Determine the [x, y] coordinate at the center of the cell enclosing the given text.  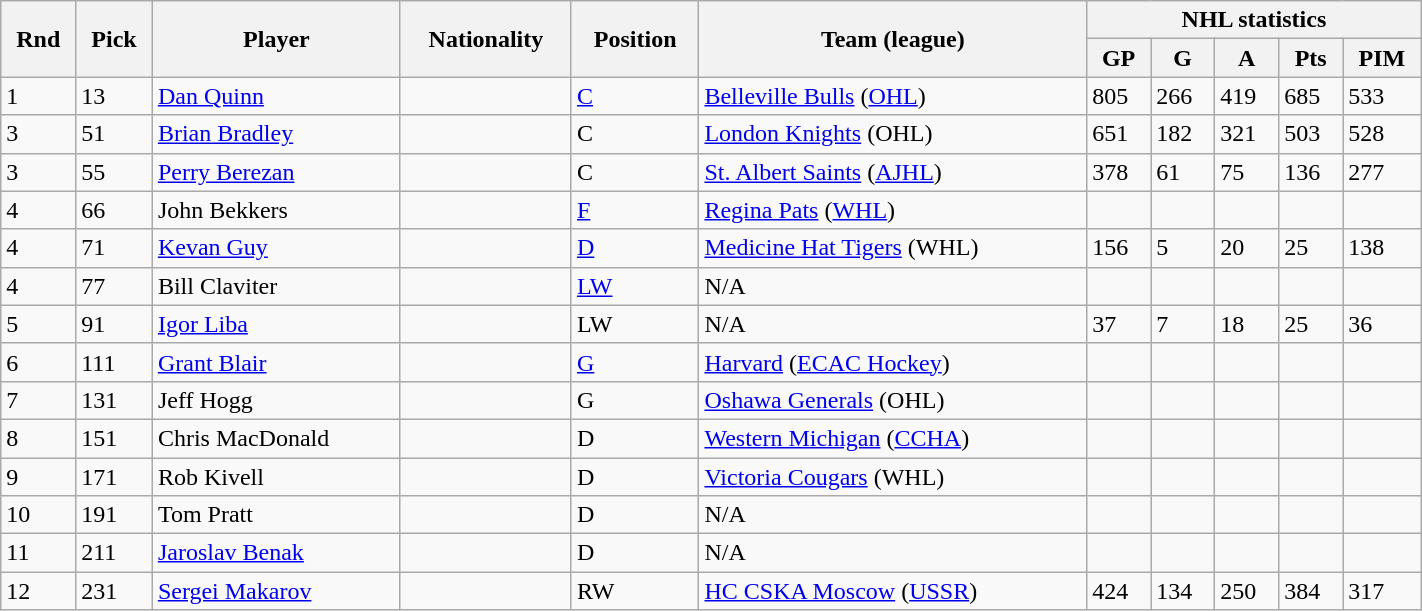
231 [114, 591]
Rob Kivell [276, 477]
Chris MacDonald [276, 438]
Position [635, 39]
12 [38, 591]
Oshawa Generals (OHL) [893, 400]
91 [114, 324]
61 [1183, 172]
Pick [114, 39]
111 [114, 362]
St. Albert Saints (AJHL) [893, 172]
211 [114, 553]
37 [1119, 324]
Western Michigan (CCHA) [893, 438]
131 [114, 400]
Sergei Makarov [276, 591]
Rnd [38, 39]
10 [38, 515]
11 [38, 553]
Perry Berezan [276, 172]
NHL statistics [1254, 20]
528 [1382, 134]
503 [1311, 134]
250 [1247, 591]
Igor Liba [276, 324]
55 [114, 172]
75 [1247, 172]
A [1247, 58]
134 [1183, 591]
321 [1247, 134]
Belleville Bulls (OHL) [893, 96]
277 [1382, 172]
77 [114, 286]
36 [1382, 324]
419 [1247, 96]
London Knights (OHL) [893, 134]
Jaroslav Benak [276, 553]
GP [1119, 58]
8 [38, 438]
18 [1247, 324]
266 [1183, 96]
71 [114, 248]
1 [38, 96]
John Bekkers [276, 210]
182 [1183, 134]
533 [1382, 96]
424 [1119, 591]
Grant Blair [276, 362]
66 [114, 210]
6 [38, 362]
378 [1119, 172]
13 [114, 96]
9 [38, 477]
317 [1382, 591]
PIM [1382, 58]
171 [114, 477]
Pts [1311, 58]
51 [114, 134]
F [635, 210]
156 [1119, 248]
Harvard (ECAC Hockey) [893, 362]
Dan Quinn [276, 96]
151 [114, 438]
384 [1311, 591]
Team (league) [893, 39]
Tom Pratt [276, 515]
Player [276, 39]
805 [1119, 96]
685 [1311, 96]
Regina Pats (WHL) [893, 210]
651 [1119, 134]
Brian Bradley [276, 134]
Nationality [486, 39]
138 [1382, 248]
Kevan Guy [276, 248]
Bill Claviter [276, 286]
HC CSKA Moscow (USSR) [893, 591]
RW [635, 591]
20 [1247, 248]
136 [1311, 172]
Medicine Hat Tigers (WHL) [893, 248]
Victoria Cougars (WHL) [893, 477]
191 [114, 515]
Jeff Hogg [276, 400]
